Find where the given text appears and provide that cell's center as [X, Y] coordinate. 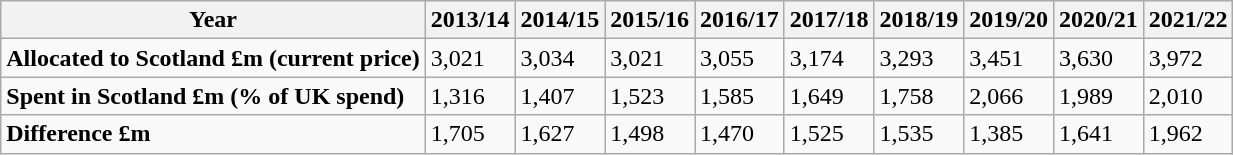
3,174 [829, 58]
2013/14 [470, 20]
1,627 [560, 134]
3,972 [1188, 58]
2,066 [1009, 96]
3,451 [1009, 58]
2017/18 [829, 20]
1,989 [1098, 96]
1,758 [919, 96]
1,385 [1009, 134]
1,498 [650, 134]
1,962 [1188, 134]
1,470 [740, 134]
Spent in Scotland £m (% of UK spend) [214, 96]
2014/15 [560, 20]
2019/20 [1009, 20]
1,407 [560, 96]
1,641 [1098, 134]
1,649 [829, 96]
2,010 [1188, 96]
1,535 [919, 134]
2018/19 [919, 20]
2015/16 [650, 20]
Allocated to Scotland £m (current price) [214, 58]
Year [214, 20]
1,585 [740, 96]
1,523 [650, 96]
1,705 [470, 134]
3,293 [919, 58]
3,630 [1098, 58]
3,055 [740, 58]
Difference £m [214, 134]
2020/21 [1098, 20]
1,316 [470, 96]
2021/22 [1188, 20]
2016/17 [740, 20]
3,034 [560, 58]
1,525 [829, 134]
